Extract the (x, y) coordinate from the center of the cell holding the provided text.  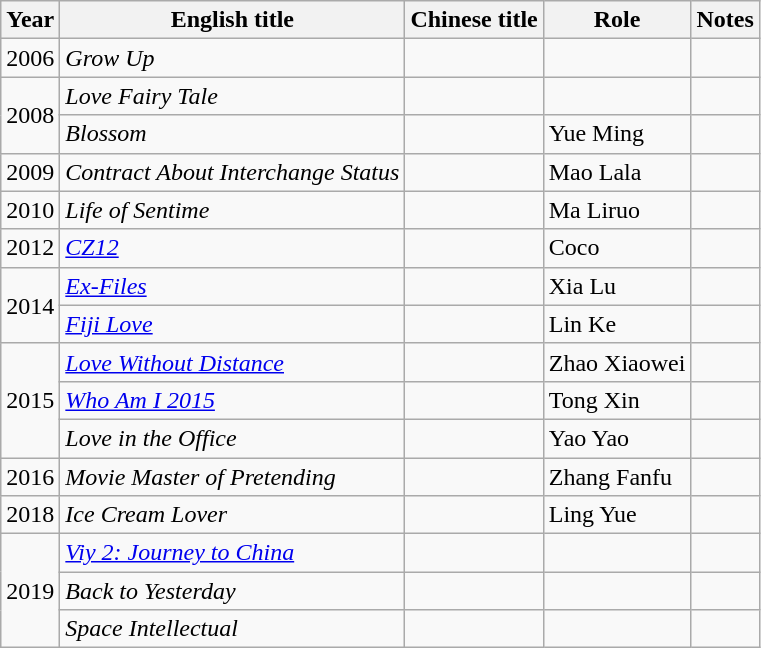
Chinese title (474, 20)
2009 (30, 172)
Role (617, 20)
Love Fairy Tale (232, 96)
CZ12 (232, 248)
Movie Master of Pretending (232, 477)
2016 (30, 477)
Zhang Fanfu (617, 477)
Who Am I 2015 (232, 400)
Viy 2: Journey to China (232, 553)
Contract About Interchange Status (232, 172)
Tong Xin (617, 400)
Yao Yao (617, 438)
2008 (30, 115)
Xia Lu (617, 286)
Ma Liruo (617, 210)
2014 (30, 305)
Mao Lala (617, 172)
2019 (30, 591)
Love Without Distance (232, 362)
Ling Yue (617, 515)
2015 (30, 400)
Coco (617, 248)
Space Intellectual (232, 629)
Back to Yesterday (232, 591)
Life of Sentime (232, 210)
2012 (30, 248)
Yue Ming (617, 134)
2018 (30, 515)
Love in the Office (232, 438)
Blossom (232, 134)
Ex-Files (232, 286)
2006 (30, 58)
Notes (725, 20)
Zhao Xiaowei (617, 362)
Lin Ke (617, 324)
Year (30, 20)
English title (232, 20)
Fiji Love (232, 324)
2010 (30, 210)
Grow Up (232, 58)
Ice Cream Lover (232, 515)
